Output the [x, y] coordinate of the center of the cell containing the given text.  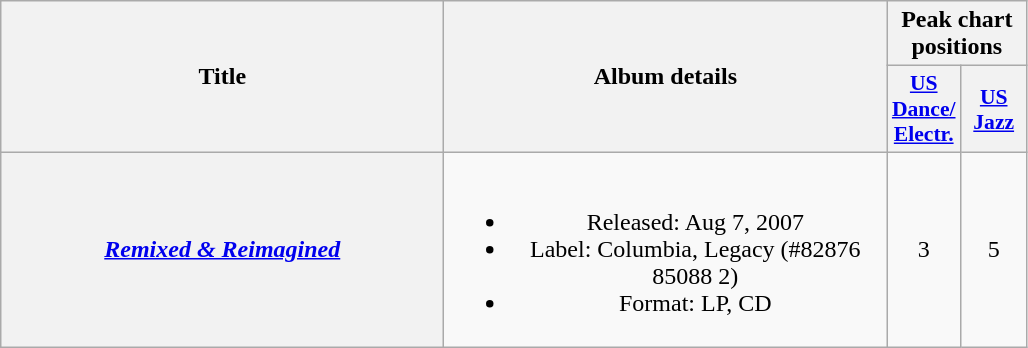
Title [222, 77]
Released: Aug 7, 2007Label: Columbia, Legacy (#82876 85088 2)Format: LP, CD [666, 249]
Peak chart positions [957, 34]
3 [924, 249]
USJazz [994, 110]
Album details [666, 77]
Remixed & Reimagined [222, 249]
US Dance/Electr. [924, 110]
5 [994, 249]
